Capture the cell that displays the provided text and extract its [x, y] central coordinate. 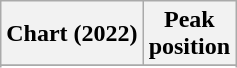
Chart (2022) [72, 34]
Peakposition [189, 34]
